Scan for the cell matching the given text and deliver its [x, y] coordinate at center. 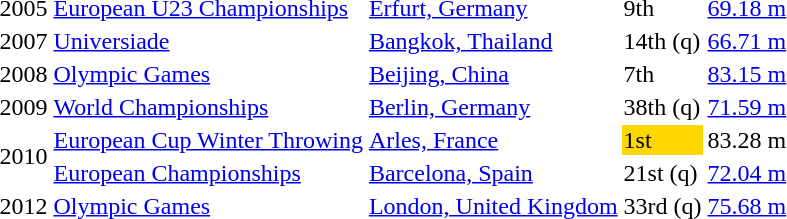
1st [662, 140]
Universiade [208, 41]
Barcelona, Spain [493, 173]
European Championships [208, 173]
Beijing, China [493, 74]
Olympic Games [208, 74]
14th (q) [662, 41]
Arles, France [493, 140]
Bangkok, Thailand [493, 41]
Berlin, Germany [493, 107]
World Championships [208, 107]
European Cup Winter Throwing [208, 140]
38th (q) [662, 107]
21st (q) [662, 173]
7th [662, 74]
